Search for the cell housing the specified text and yield its (X, Y) center coordinate. 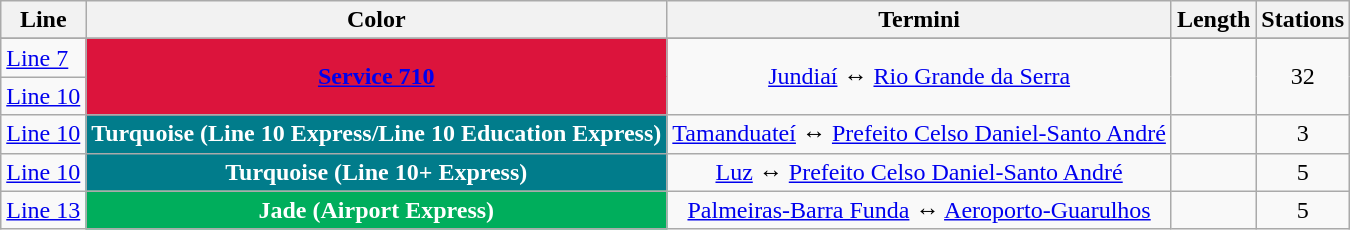
Length (1213, 20)
Luz ↔ Prefeito Celso Daniel-Santo André (920, 172)
Turquoise (Line 10+ Express) (376, 172)
32 (1303, 77)
Jundiaí ↔ Rio Grande da Serra (920, 77)
Stations (1303, 20)
3 (1303, 134)
Turquoise (Line 10 Express/Line 10 Education Express) (376, 134)
Palmeiras-Barra Funda ↔ Aeroporto-Guarulhos (920, 210)
Termini (920, 20)
Color (376, 20)
Jade (Airport Express) (376, 210)
Line (44, 20)
Line 13 (44, 210)
Service 710 (376, 77)
Tamanduateí ↔ Prefeito Celso Daniel-Santo André (920, 134)
Line 7 (44, 58)
